Locate the cell with the specified text and output its (x, y) center coordinate. 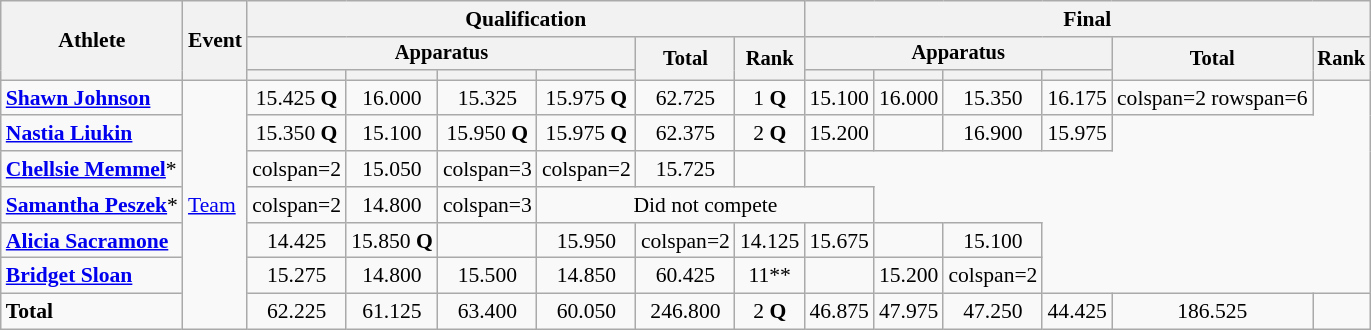
Shawn Johnson (92, 98)
Chellsie Memmel* (92, 169)
15.350 Q (296, 134)
16.175 (1076, 98)
Samantha Peszek* (92, 205)
62.225 (296, 312)
44.425 (1076, 312)
16.900 (992, 134)
15.725 (686, 169)
246.800 (686, 312)
15.975 (1076, 134)
60.050 (586, 312)
15.425 Q (296, 98)
15.850 Q (392, 241)
Did not compete (706, 205)
colspan=2 rowspan=6 (1212, 98)
46.875 (838, 312)
15.950 Q (488, 134)
1 Q (770, 98)
15.350 (992, 98)
Athlete (92, 40)
47.975 (908, 312)
Final (1087, 19)
Qualification (526, 19)
47.250 (992, 312)
14.425 (296, 241)
Bridget Sloan (92, 276)
15.325 (488, 98)
Alicia Sacramone (92, 241)
Nastia Liukin (92, 134)
63.400 (488, 312)
62.375 (686, 134)
15.950 (586, 241)
11** (770, 276)
14.125 (770, 241)
14.850 (586, 276)
62.725 (686, 98)
15.500 (488, 276)
186.525 (1212, 312)
15.275 (296, 276)
60.425 (686, 276)
Event (215, 40)
Team (215, 204)
15.050 (392, 169)
61.125 (392, 312)
15.675 (838, 241)
